Find where the given text appears and provide that cell's center as (X, Y) coordinate. 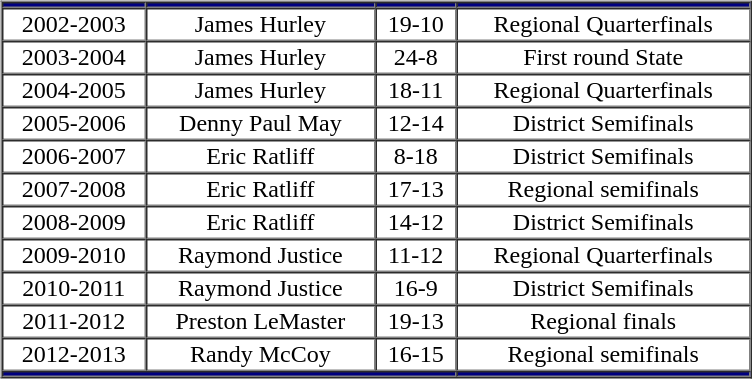
19-10 (416, 24)
14-12 (416, 222)
11-12 (416, 256)
2007-2008 (74, 190)
17-13 (416, 190)
2010-2011 (74, 288)
Randy McCoy (261, 354)
Preston LeMaster (261, 322)
18-11 (416, 90)
First round State (603, 58)
2006-2007 (74, 156)
Regional finals (603, 322)
16-15 (416, 354)
2012-2013 (74, 354)
Denny Paul May (261, 124)
2002-2003 (74, 24)
12-14 (416, 124)
2008-2009 (74, 222)
2003-2004 (74, 58)
8-18 (416, 156)
19-13 (416, 322)
24-8 (416, 58)
2009-2010 (74, 256)
2005-2006 (74, 124)
16-9 (416, 288)
2004-2005 (74, 90)
2011-2012 (74, 322)
